Detect which cell encompasses the target text, then output its [X, Y] center coordinate. 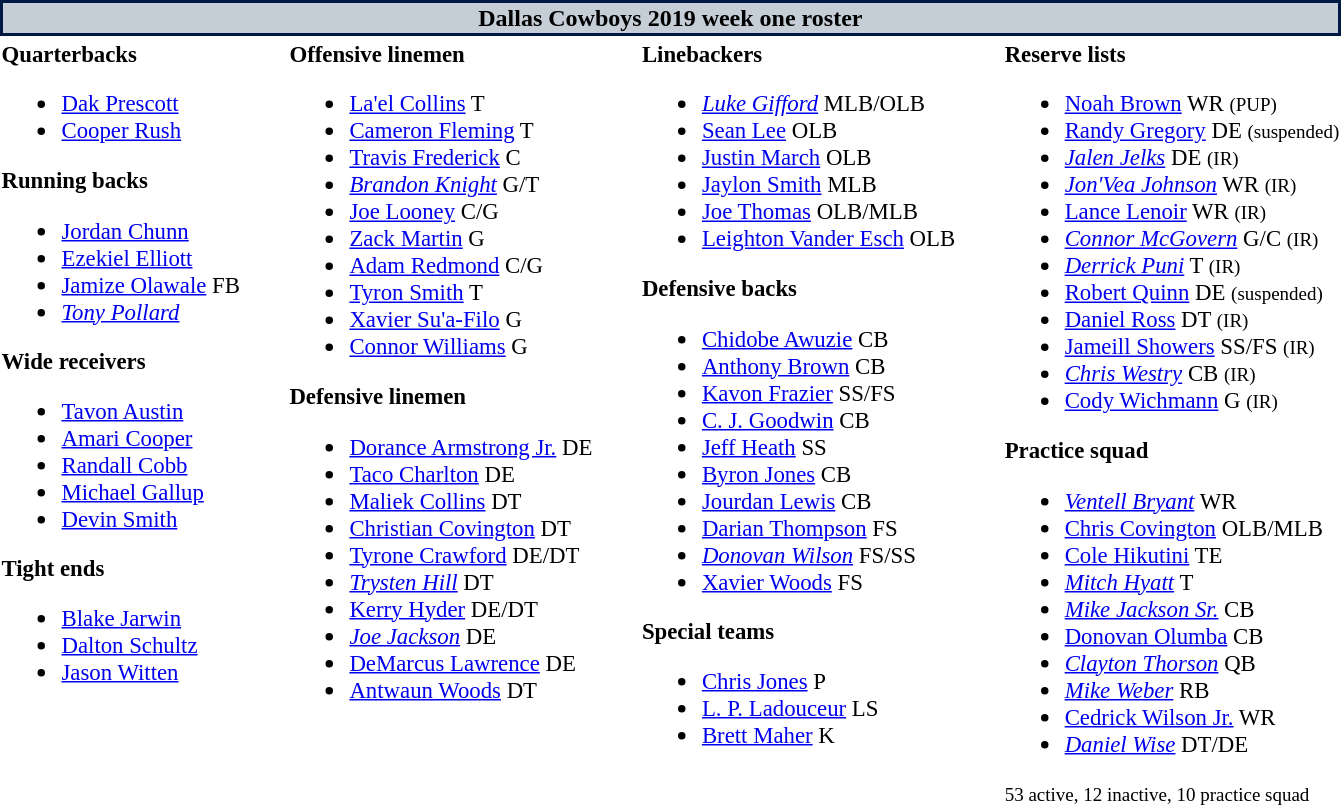
Dallas Cowboys 2019 week one roster [670, 18]
